Scan for the cell matching the given text and deliver its [x, y] coordinate at center. 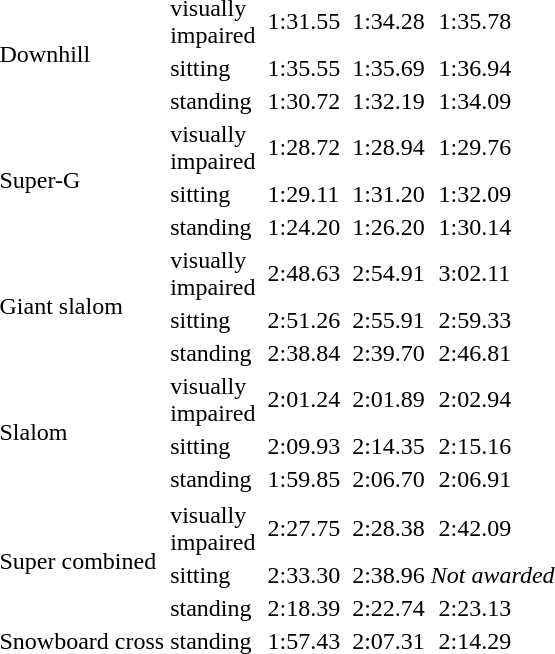
2:01.24 [304, 400]
2:01.89 [389, 400]
2:27.75 [304, 528]
2:06.70 [389, 479]
2:18.39 [304, 608]
1:29.11 [304, 194]
1:32.19 [389, 101]
1:35.69 [389, 68]
1:26.20 [389, 227]
2:14.35 [389, 446]
2:48.63 [304, 274]
2:38.84 [304, 353]
2:09.93 [304, 446]
1:28.72 [304, 148]
2:33.30 [304, 575]
2:22.74 [389, 608]
2:39.70 [389, 353]
2:28.38 [389, 528]
2:51.26 [304, 320]
1:24.20 [304, 227]
1:35.55 [304, 68]
1:28.94 [389, 148]
2:55.91 [389, 320]
2:38.96 [389, 575]
2:54.91 [389, 274]
1:31.20 [389, 194]
1:59.85 [304, 479]
1:30.72 [304, 101]
